Return (X, Y) of the center of cell containing provided text 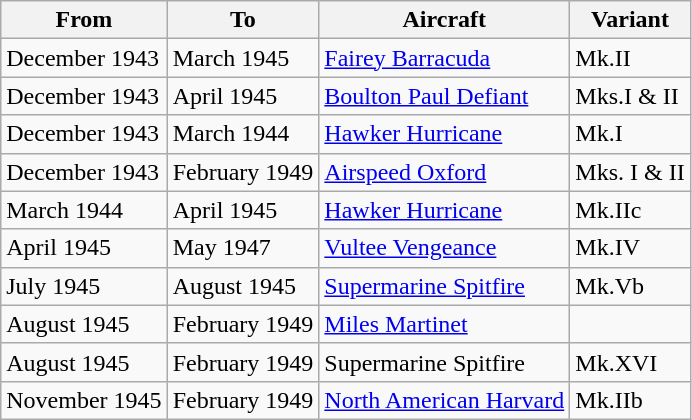
Mks.I & II (630, 96)
July 1945 (84, 286)
Mk.II (630, 58)
Miles Martinet (444, 324)
Mk.IIb (630, 400)
To (243, 20)
Aircraft (444, 20)
Airspeed Oxford (444, 172)
North American Harvard (444, 400)
Mk.IV (630, 248)
From (84, 20)
November 1945 (84, 400)
Mk.I (630, 134)
Boulton Paul Defiant (444, 96)
Mks. I & II (630, 172)
May 1947 (243, 248)
Mk.Vb (630, 286)
Mk.XVI (630, 362)
March 1945 (243, 58)
Vultee Vengeance (444, 248)
Variant (630, 20)
Fairey Barracuda (444, 58)
Mk.IIc (630, 210)
